Provide the (x, y) coordinate of the cell's center where the given text is located.  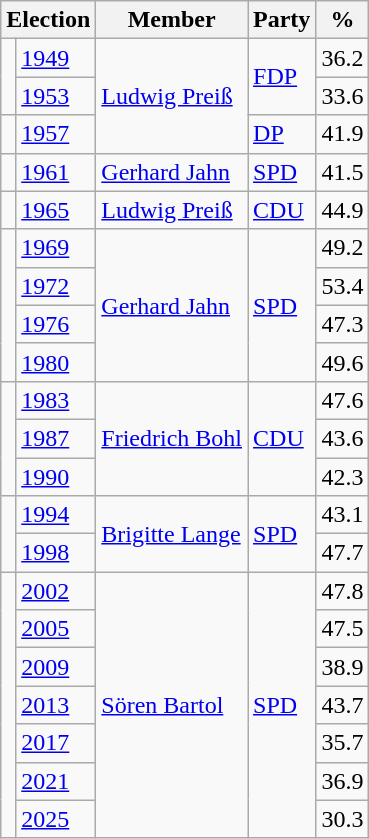
1983 (56, 400)
36.2 (342, 58)
1953 (56, 96)
35.7 (342, 743)
1987 (56, 438)
% (342, 20)
2013 (56, 705)
47.8 (342, 591)
1976 (56, 324)
DP (282, 134)
2017 (56, 743)
1957 (56, 134)
42.3 (342, 477)
36.9 (342, 781)
Friedrich Bohl (172, 438)
43.7 (342, 705)
1980 (56, 362)
49.6 (342, 362)
49.2 (342, 248)
1965 (56, 210)
38.9 (342, 667)
53.4 (342, 286)
44.9 (342, 210)
47.7 (342, 553)
47.3 (342, 324)
1990 (56, 477)
33.6 (342, 96)
47.6 (342, 400)
FDP (282, 77)
47.5 (342, 629)
Member (172, 20)
43.6 (342, 438)
2009 (56, 667)
Party (282, 20)
Sören Bartol (172, 705)
1994 (56, 515)
2021 (56, 781)
2002 (56, 591)
2005 (56, 629)
1949 (56, 58)
30.3 (342, 819)
1998 (56, 553)
41.9 (342, 134)
1969 (56, 248)
43.1 (342, 515)
41.5 (342, 172)
Election (48, 20)
Brigitte Lange (172, 534)
1972 (56, 286)
2025 (56, 819)
1961 (56, 172)
